Return [x, y] of the center of cell containing provided text 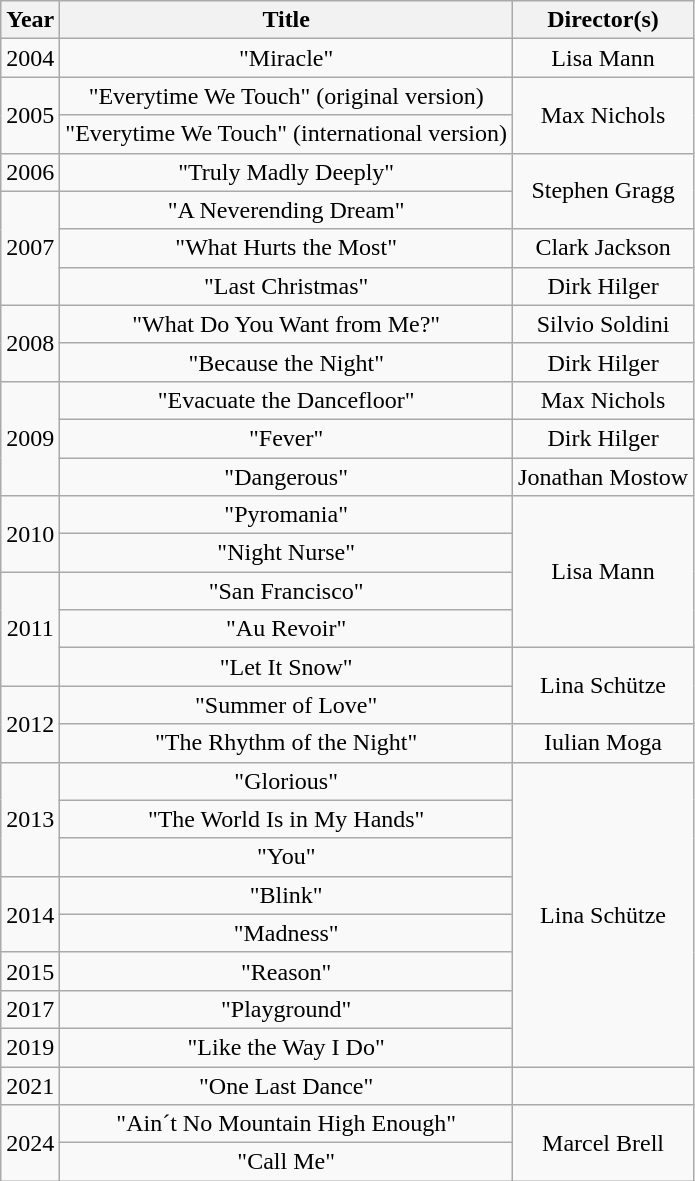
"Ain´t No Mountain High Enough" [286, 1124]
2014 [30, 914]
2021 [30, 1085]
2015 [30, 971]
Clark Jackson [604, 248]
"What Do You Want from Me?" [286, 324]
"San Francisco" [286, 591]
2017 [30, 1009]
"One Last Dance" [286, 1085]
2010 [30, 534]
"Summer of Love" [286, 705]
2006 [30, 172]
"Let It Snow" [286, 667]
Director(s) [604, 20]
"Pyromania" [286, 515]
"Everytime We Touch" (original version) [286, 96]
"Everytime We Touch" (international version) [286, 134]
Year [30, 20]
2024 [30, 1143]
"Like the Way I Do" [286, 1047]
"Call Me" [286, 1162]
2004 [30, 58]
"Dangerous" [286, 477]
Jonathan Mostow [604, 477]
"Miracle" [286, 58]
2008 [30, 343]
"Truly Madly Deeply" [286, 172]
"Fever" [286, 438]
2011 [30, 629]
Marcel Brell [604, 1143]
"Last Christmas" [286, 286]
"Night Nurse" [286, 553]
2019 [30, 1047]
"The World Is in My Hands" [286, 819]
"Madness" [286, 933]
"Because the Night" [286, 362]
"Glorious" [286, 781]
Iulian Moga [604, 743]
Title [286, 20]
2013 [30, 819]
"Playground" [286, 1009]
"Evacuate the Dancefloor" [286, 400]
"You" [286, 857]
"Blink" [286, 895]
2009 [30, 438]
"What Hurts the Most" [286, 248]
"Reason" [286, 971]
Stephen Gragg [604, 191]
"The Rhythm of the Night" [286, 743]
2007 [30, 248]
Silvio Soldini [604, 324]
"A Neverending Dream" [286, 210]
"Au Revoir" [286, 629]
2005 [30, 115]
2012 [30, 724]
